For the text-containing cell, return its midpoint in [x, y] coordinate format. 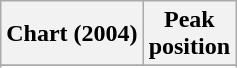
Chart (2004) [72, 34]
Peakposition [189, 34]
